From the cell containing the given text, extract its center point as (X, Y) coordinate. 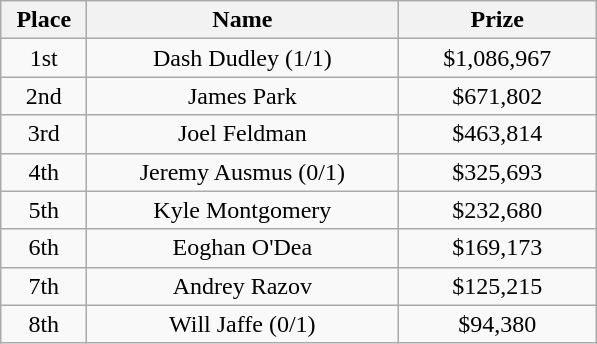
$232,680 (498, 210)
2nd (44, 96)
4th (44, 172)
$325,693 (498, 172)
1st (44, 58)
Joel Feldman (242, 134)
Dash Dudley (1/1) (242, 58)
Place (44, 20)
Name (242, 20)
Kyle Montgomery (242, 210)
6th (44, 248)
Eoghan O'Dea (242, 248)
8th (44, 324)
Will Jaffe (0/1) (242, 324)
$169,173 (498, 248)
3rd (44, 134)
7th (44, 286)
Andrey Razov (242, 286)
$94,380 (498, 324)
$1,086,967 (498, 58)
$671,802 (498, 96)
$463,814 (498, 134)
Jeremy Ausmus (0/1) (242, 172)
James Park (242, 96)
5th (44, 210)
Prize (498, 20)
$125,215 (498, 286)
